Output the [x, y] coordinate of the center of the cell containing the given text.  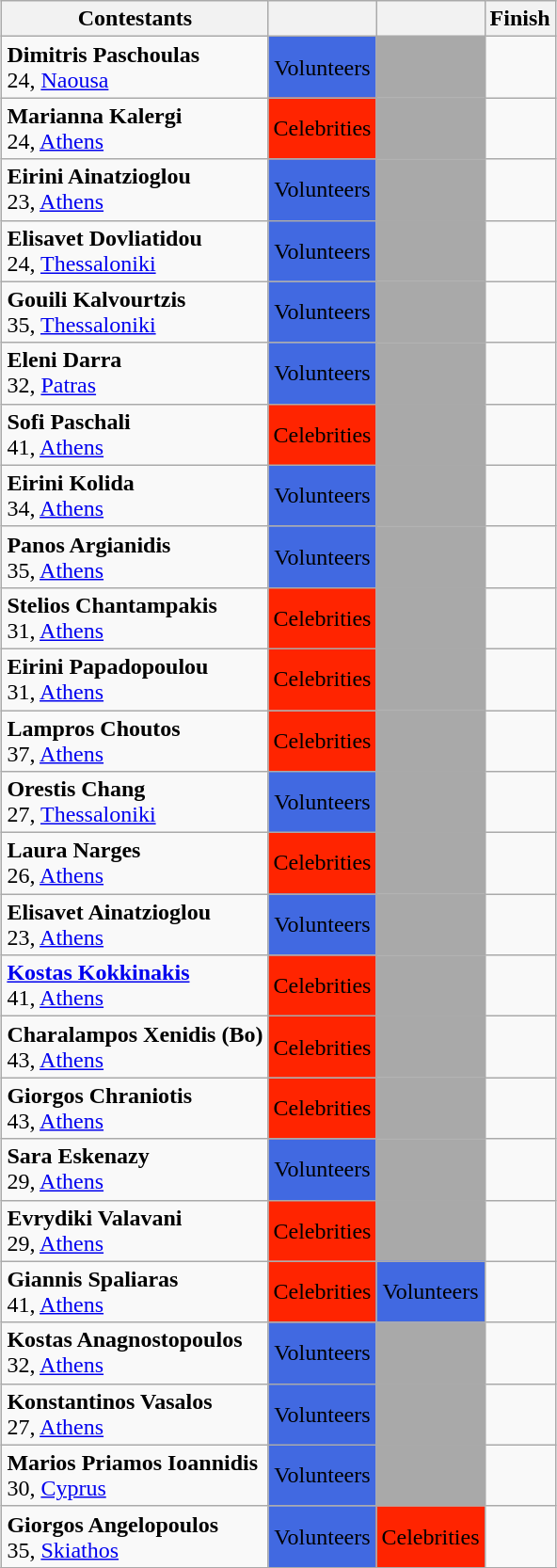
Giorgos Chraniotis 43, Athens [135, 1109]
Marios Priamos Ioannidis 30, Cyprus [135, 1476]
Eirini Ainatzioglou 23, Athens [135, 190]
Charalampos Xenidis (Bo)43, Athens [135, 1047]
Eirini Kolida 34, Athens [135, 495]
Lampros Choutos 37, Athens [135, 740]
Orestis Chang 27, Thessaloniki [135, 802]
Marianna Kalergi 24, Athens [135, 128]
Panos Argianidis 35, Athens [135, 557]
Giorgos Angelopoulos35, Skiathos [135, 1536]
Gouili Kalvourtzis 35, Thessaloniki [135, 312]
Elisavet Dovliatidou 24, Thessaloniki [135, 250]
Sofi Paschali 41, Athens [135, 435]
Evrydiki Valavani 29, Athens [135, 1231]
Laura Narges 26, Athens [135, 864]
Contestants [135, 19]
Kostas Kokkinakis 41, Athens [135, 986]
Eleni Darra 32, Patras [135, 373]
Sara Eskenazy 29, Athens [135, 1169]
Dimitris Paschoulas 24, Naousa [135, 68]
Giannis Spaliaras 41, Athens [135, 1291]
Eirini Papadopoulou 31, Athens [135, 680]
Elisavet Ainatzioglou 23, Athens [135, 924]
Finish [519, 19]
Kostas Anagnostopoulos 32, Athens [135, 1353]
Konstantinos Vasalos 27, Athens [135, 1414]
Stelios Chantampakis 31, Athens [135, 617]
